Find where the given text appears and provide that cell's center as (X, Y) coordinate. 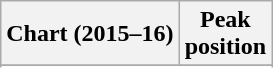
Chart (2015–16) (90, 34)
Peak position (225, 34)
